Search for the cell housing the specified text and yield its (X, Y) center coordinate. 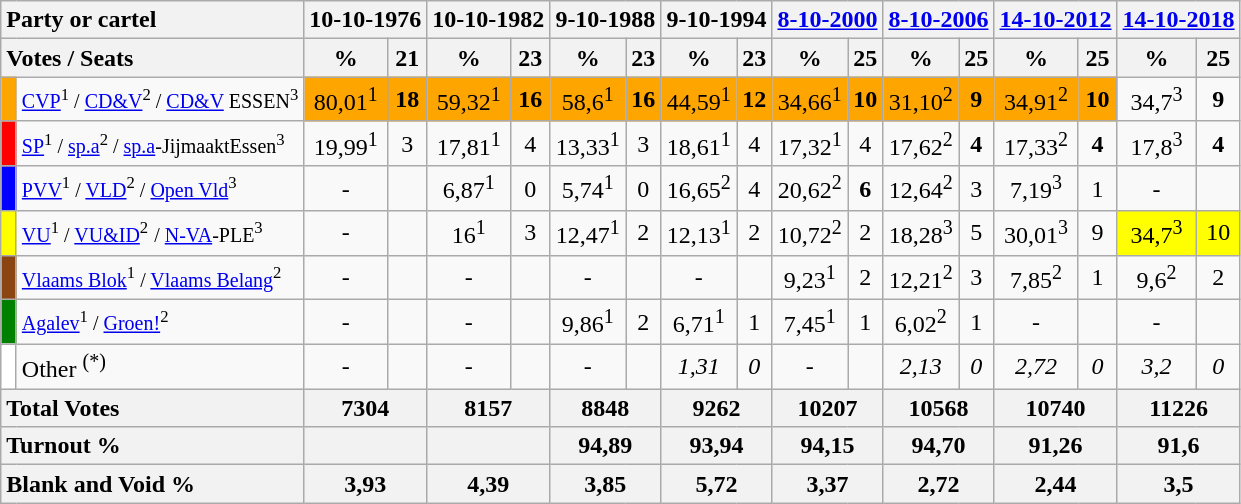
10-10-1976 (366, 20)
Other (*) (160, 366)
13,331 (588, 144)
19,991 (346, 144)
8-10-2000 (828, 20)
12,471 (588, 234)
17,83 (1156, 144)
16,652 (699, 188)
11226 (1178, 408)
Vlaams Blok1 / Vlaams Belang2 (160, 278)
9-10-1994 (716, 20)
7304 (366, 408)
91,26 (1056, 446)
12,131 (699, 234)
58,61 (588, 100)
7,451 (810, 322)
CVP1 / CD&V2 / CD&V ESSEN3 (160, 100)
10207 (828, 408)
9,62 (1156, 278)
44,591 (699, 100)
6,871 (469, 188)
6,711 (699, 322)
21 (408, 58)
3,93 (366, 484)
30,013 (1036, 234)
8-10-2006 (938, 20)
5 (976, 234)
3,37 (828, 484)
6 (866, 188)
9,861 (588, 322)
34,912 (1036, 100)
6,022 (921, 322)
1,31 (699, 366)
20,622 (810, 188)
18 (408, 100)
18,283 (921, 234)
7,852 (1036, 278)
SP1 / sp.a2 / sp.a-JijmaaktEssen3 (160, 144)
94,89 (606, 446)
4,39 (488, 484)
3,2 (1156, 366)
9262 (716, 408)
3,5 (1178, 484)
2,44 (1056, 484)
Agalev1 / Groen!2 (160, 322)
8848 (606, 408)
59,321 (469, 100)
12,642 (921, 188)
17,332 (1036, 144)
17,321 (810, 144)
5,741 (588, 188)
Blank and Void % (152, 484)
Party or cartel (152, 20)
Turnout % (152, 446)
91,6 (1178, 446)
8157 (488, 408)
34,661 (810, 100)
10,722 (810, 234)
80,011 (346, 100)
12 (754, 100)
10740 (1056, 408)
PVV1 / VLD2 / Open Vld3 (160, 188)
17,811 (469, 144)
5,72 (716, 484)
94,70 (938, 446)
3,85 (606, 484)
10568 (938, 408)
Votes / Seats (152, 58)
7,193 (1036, 188)
161 (469, 234)
31,102 (921, 100)
18,611 (699, 144)
VU1 / VU&ID2 / N-VA-PLE3 (160, 234)
10-10-1982 (488, 20)
93,94 (716, 446)
94,15 (828, 446)
9-10-1988 (606, 20)
12,212 (921, 278)
17,622 (921, 144)
14-10-2012 (1056, 20)
9,231 (810, 278)
2,13 (921, 366)
14-10-2018 (1178, 20)
Total Votes (152, 408)
